Find where the given text appears and provide that cell's center as (x, y) coordinate. 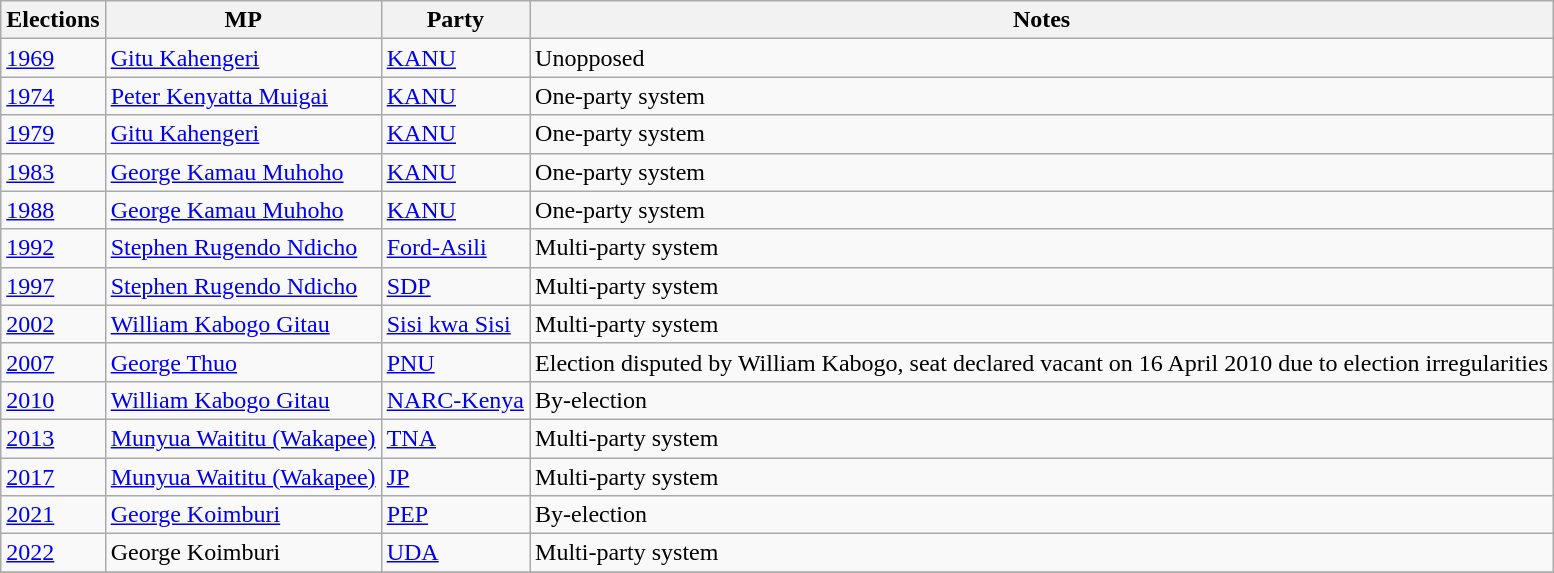
Party (455, 20)
SDP (455, 286)
1988 (53, 210)
2013 (53, 438)
2022 (53, 553)
TNA (455, 438)
PEP (455, 515)
George Thuo (243, 362)
PNU (455, 362)
2002 (53, 324)
Unopposed (1042, 58)
1997 (53, 286)
UDA (455, 553)
MP (243, 20)
2021 (53, 515)
1974 (53, 96)
1979 (53, 134)
2010 (53, 400)
1992 (53, 248)
2017 (53, 477)
1969 (53, 58)
Notes (1042, 20)
Peter Kenyatta Muigai (243, 96)
Elections (53, 20)
2007 (53, 362)
Election disputed by William Kabogo, seat declared vacant on 16 April 2010 due to election irregularities (1042, 362)
NARC-Kenya (455, 400)
1983 (53, 172)
Ford-Asili (455, 248)
JP (455, 477)
Sisi kwa Sisi (455, 324)
